Pinpoint the cell where the given text exists, returning its (X, Y) midpoint coordinate. 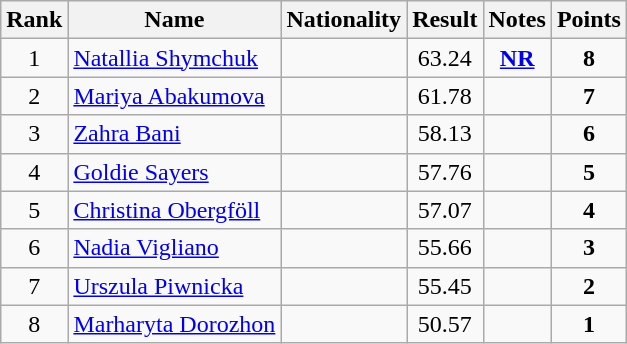
61.78 (445, 96)
Natallia Shymchuk (174, 58)
55.45 (445, 286)
Points (588, 20)
Goldie Sayers (174, 172)
50.57 (445, 324)
Name (174, 20)
Marharyta Dorozhon (174, 324)
Zahra Bani (174, 134)
Christina Obergföll (174, 210)
Nadia Vigliano (174, 248)
57.07 (445, 210)
NR (517, 58)
Urszula Piwnicka (174, 286)
Rank (34, 20)
Nationality (344, 20)
58.13 (445, 134)
57.76 (445, 172)
55.66 (445, 248)
Mariya Abakumova (174, 96)
Result (445, 20)
63.24 (445, 58)
Notes (517, 20)
